Provide the [x, y] coordinate of the cell's center where the given text is located.  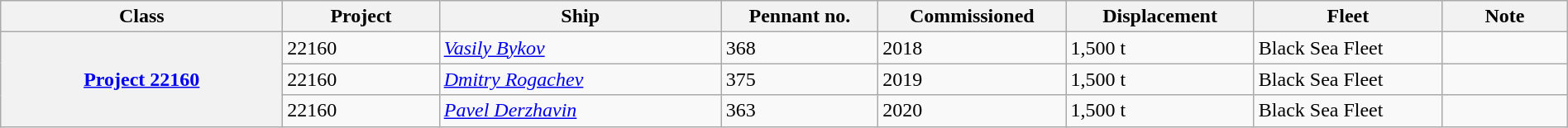
2019 [973, 79]
Vasily Bykov [581, 48]
Fleet [1348, 17]
Pennant no. [799, 17]
375 [799, 79]
Commissioned [973, 17]
Ship [581, 17]
2018 [973, 48]
363 [799, 111]
Pavel Derzhavin [581, 111]
Project [361, 17]
Dmitry Rogachev [581, 79]
368 [799, 48]
Project 22160 [142, 79]
Class [142, 17]
Note [1505, 17]
Displacement [1159, 17]
2020 [973, 111]
